Return (X, Y) of the center of cell containing provided text 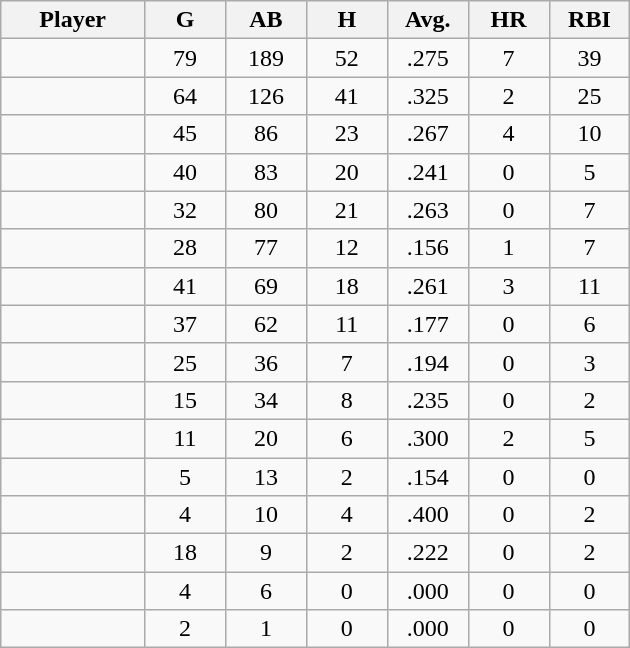
.177 (428, 324)
83 (266, 172)
.300 (428, 438)
32 (186, 210)
.156 (428, 248)
HR (508, 20)
.325 (428, 96)
45 (186, 134)
79 (186, 58)
.400 (428, 515)
189 (266, 58)
39 (590, 58)
8 (346, 400)
86 (266, 134)
.222 (428, 553)
AB (266, 20)
34 (266, 400)
.194 (428, 362)
62 (266, 324)
52 (346, 58)
77 (266, 248)
Player (73, 20)
15 (186, 400)
69 (266, 286)
.241 (428, 172)
28 (186, 248)
G (186, 20)
40 (186, 172)
.275 (428, 58)
.235 (428, 400)
RBI (590, 20)
12 (346, 248)
.267 (428, 134)
80 (266, 210)
13 (266, 477)
H (346, 20)
64 (186, 96)
36 (266, 362)
Avg. (428, 20)
9 (266, 553)
126 (266, 96)
21 (346, 210)
.154 (428, 477)
.261 (428, 286)
37 (186, 324)
23 (346, 134)
.263 (428, 210)
